Scan for the cell matching the given text and deliver its [X, Y] coordinate at center. 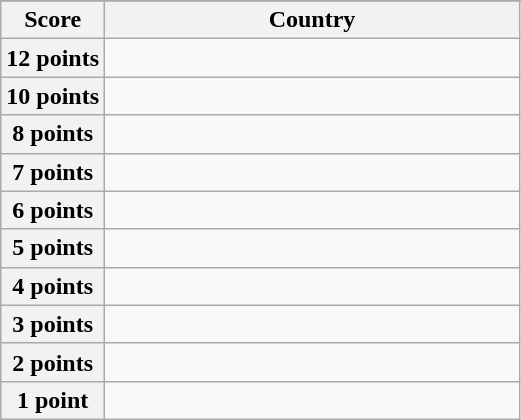
5 points [53, 248]
3 points [53, 324]
6 points [53, 210]
Country [312, 20]
8 points [53, 134]
10 points [53, 96]
1 point [53, 400]
12 points [53, 58]
4 points [53, 286]
Score [53, 20]
2 points [53, 362]
7 points [53, 172]
